Identify which cell holds the provided text, then report its (X, Y) central coordinate. 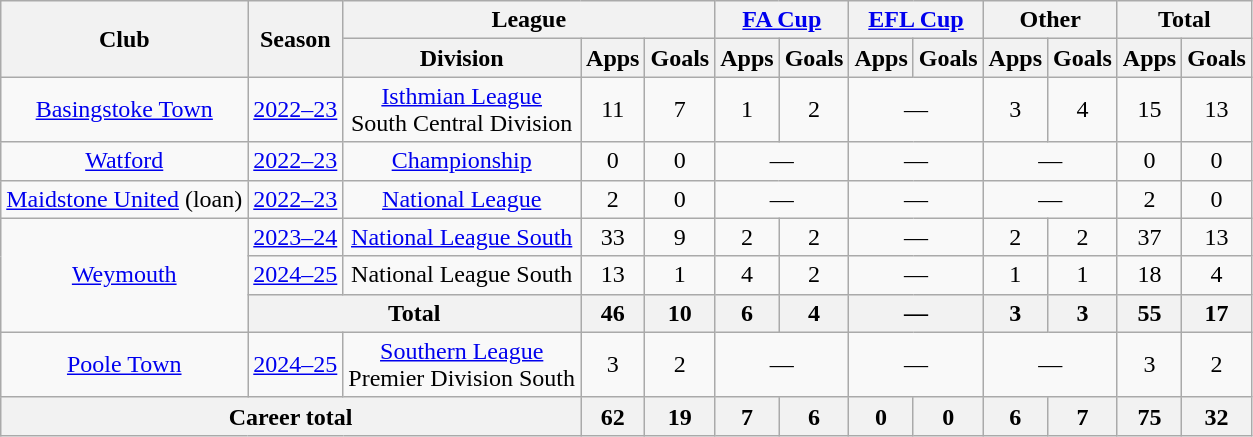
2023–24 (296, 237)
37 (1149, 237)
Other (1050, 20)
Career total (291, 416)
11 (613, 110)
55 (1149, 313)
10 (680, 313)
National League (462, 199)
Poole Town (124, 364)
9 (680, 237)
Division (462, 58)
Season (296, 39)
15 (1149, 110)
46 (613, 313)
18 (1149, 275)
19 (680, 416)
League (529, 20)
17 (1217, 313)
Southern LeaguePremier Division South (462, 364)
33 (613, 237)
Isthmian LeagueSouth Central Division (462, 110)
EFL Cup (916, 20)
Club (124, 39)
FA Cup (782, 20)
Weymouth (124, 275)
62 (613, 416)
Maidstone United (loan) (124, 199)
32 (1217, 416)
Championship (462, 161)
75 (1149, 416)
Basingstoke Town (124, 110)
Watford (124, 161)
